Output the (X, Y) coordinate of the center of the cell containing the given text.  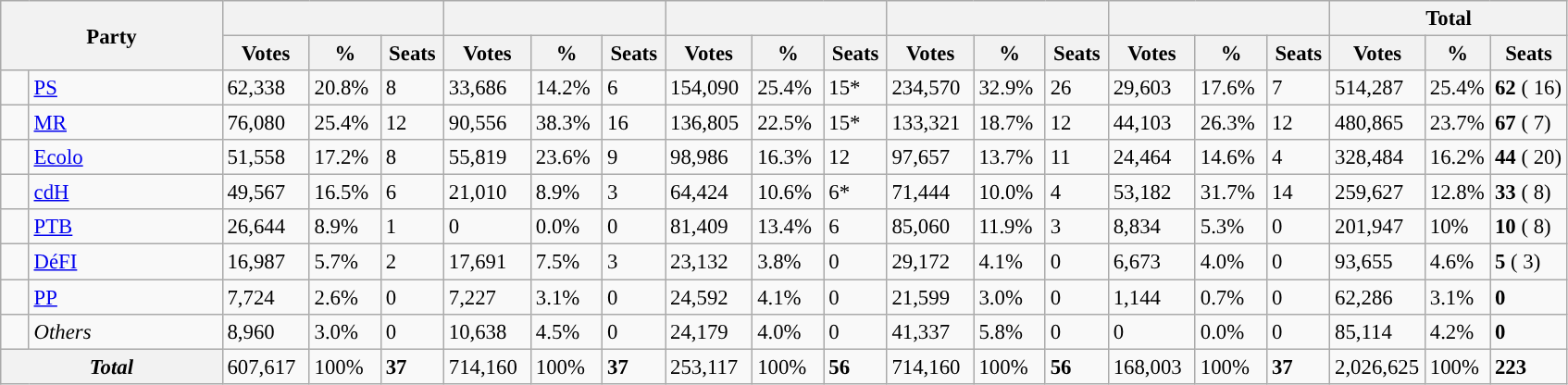
10.6% (789, 192)
8,834 (1151, 227)
514,287 (1377, 88)
14.6% (1231, 157)
7 (1299, 88)
44 ( 20) (1529, 157)
81,409 (709, 227)
10 ( 8) (1529, 227)
5.3% (1231, 227)
90,556 (487, 123)
26,644 (266, 227)
29,603 (1151, 88)
Party (111, 35)
201,947 (1377, 227)
23,132 (709, 262)
PP (126, 297)
24,592 (709, 297)
33,686 (487, 88)
PS (126, 88)
17.6% (1231, 88)
7,227 (487, 297)
67 ( 7) (1529, 123)
2 (412, 262)
14 (1299, 192)
21,599 (930, 297)
cdH (126, 192)
480,865 (1377, 123)
168,003 (1151, 366)
Ecolo (126, 157)
253,117 (709, 366)
5.7% (344, 262)
23.6% (566, 157)
44,103 (1151, 123)
11 (1076, 157)
6,673 (1151, 262)
26.3% (1231, 123)
607,617 (266, 366)
133,321 (930, 123)
10,638 (487, 331)
32.9% (1009, 88)
11.9% (1009, 227)
62,338 (266, 88)
8,960 (266, 331)
38.3% (566, 123)
259,627 (1377, 192)
9 (634, 157)
328,484 (1377, 157)
7,724 (266, 297)
21,010 (487, 192)
MR (126, 123)
223 (1529, 366)
23.7% (1457, 123)
10.0% (1009, 192)
4.2% (1457, 331)
4.6% (1457, 262)
2.6% (344, 297)
14.2% (566, 88)
53,182 (1151, 192)
18.7% (1009, 123)
33 ( 8) (1529, 192)
4.5% (566, 331)
7.5% (566, 262)
1 (412, 227)
17,691 (487, 262)
16.5% (344, 192)
98,986 (709, 157)
41,337 (930, 331)
3.8% (789, 262)
26 (1076, 88)
Others (126, 331)
22.5% (789, 123)
55,819 (487, 157)
234,570 (930, 88)
85,060 (930, 227)
136,805 (709, 123)
31.7% (1231, 192)
16 (634, 123)
85,114 (1377, 331)
0.7% (1231, 297)
16,987 (266, 262)
24,464 (1151, 157)
20.8% (344, 88)
5.8% (1009, 331)
51,558 (266, 157)
29,172 (930, 262)
97,657 (930, 157)
24,179 (709, 331)
62,286 (1377, 297)
13.7% (1009, 157)
1,144 (1151, 297)
93,655 (1377, 262)
10% (1457, 227)
13.4% (789, 227)
12.8% (1457, 192)
5 ( 3) (1529, 262)
49,567 (266, 192)
62 ( 16) (1529, 88)
PTB (126, 227)
DéFI (126, 262)
64,424 (709, 192)
16.2% (1457, 157)
76,080 (266, 123)
17.2% (344, 157)
2,026,625 (1377, 366)
16.3% (789, 157)
6* (855, 192)
71,444 (930, 192)
154,090 (709, 88)
